Search for the cell housing the specified text and yield its [X, Y] center coordinate. 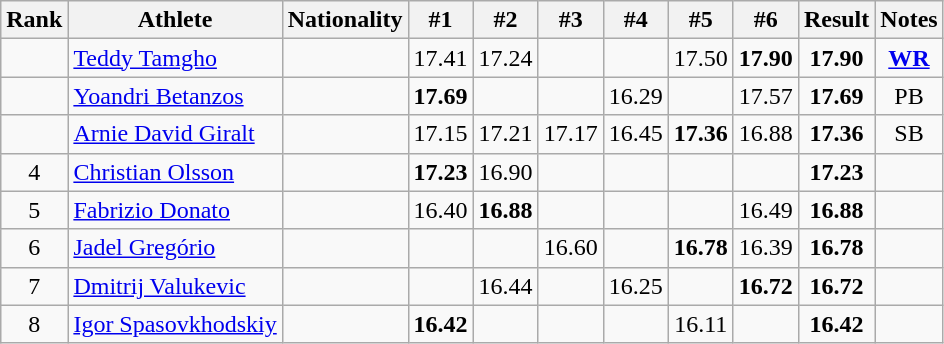
Igor Spasovkhodskiy [175, 324]
WR [909, 58]
Yoandri Betanzos [175, 96]
17.41 [440, 58]
#4 [636, 20]
16.60 [570, 248]
16.11 [700, 324]
16.40 [440, 210]
17.50 [700, 58]
16.49 [766, 210]
Fabrizio Donato [175, 210]
Nationality [345, 20]
#3 [570, 20]
17.24 [506, 58]
17.17 [570, 134]
Athlete [175, 20]
7 [34, 286]
Result [836, 20]
Notes [909, 20]
5 [34, 210]
#5 [700, 20]
16.39 [766, 248]
16.25 [636, 286]
Teddy Tamgho [175, 58]
PB [909, 96]
Christian Olsson [175, 172]
16.29 [636, 96]
17.57 [766, 96]
#1 [440, 20]
Arnie David Giralt [175, 134]
#6 [766, 20]
Jadel Gregório [175, 248]
Dmitrij Valukevic [175, 286]
8 [34, 324]
6 [34, 248]
Rank [34, 20]
17.15 [440, 134]
16.44 [506, 286]
4 [34, 172]
16.45 [636, 134]
#2 [506, 20]
17.21 [506, 134]
SB [909, 134]
16.90 [506, 172]
